Return [X, Y] of the center of cell containing provided text 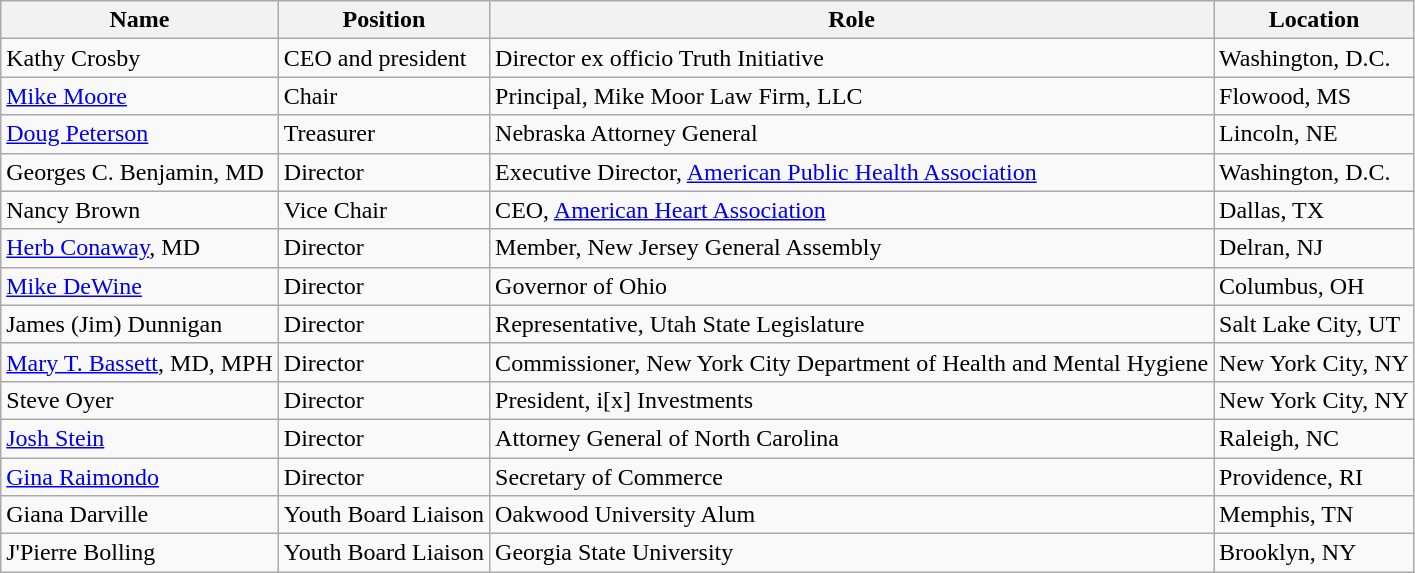
President, i[x] Investments [852, 400]
Lincoln, NE [1314, 134]
Salt Lake City, UT [1314, 324]
Giana Darville [140, 515]
Mike Moore [140, 96]
Principal, Mike Moor Law Firm, LLC [852, 96]
Representative, Utah State Legislature [852, 324]
Treasurer [384, 134]
Josh Stein [140, 438]
Doug Peterson [140, 134]
Director ex officio Truth Initiative [852, 58]
Oakwood University Alum [852, 515]
Nebraska Attorney General [852, 134]
J'Pierre Bolling [140, 553]
Georges C. Benjamin, MD [140, 172]
James (Jim) Dunnigan [140, 324]
CEO and president [384, 58]
Georgia State University [852, 553]
CEO, American Heart Association [852, 210]
Flowood, MS [1314, 96]
Location [1314, 20]
Delran, NJ [1314, 248]
Name [140, 20]
Governor of Ohio [852, 286]
Chair [384, 96]
Kathy Crosby [140, 58]
Raleigh, NC [1314, 438]
Memphis, TN [1314, 515]
Steve Oyer [140, 400]
Role [852, 20]
Columbus, OH [1314, 286]
Mike DeWine [140, 286]
Providence, RI [1314, 477]
Brooklyn, NY [1314, 553]
Position [384, 20]
Vice Chair [384, 210]
Herb Conaway, MD [140, 248]
Executive Director, American Public Health Association [852, 172]
Dallas, TX [1314, 210]
Gina Raimondo [140, 477]
Mary T. Bassett, MD, MPH [140, 362]
Secretary of Commerce [852, 477]
Nancy Brown [140, 210]
Attorney General of North Carolina [852, 438]
Member, New Jersey General Assembly [852, 248]
Commissioner, New York City Department of Health and Mental Hygiene [852, 362]
